Return the (X, Y) coordinate for the center point of the cell that contains the specified text.  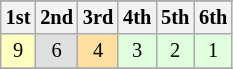
1st (18, 17)
2 (175, 51)
3rd (98, 17)
4 (98, 51)
1 (213, 51)
4th (137, 17)
9 (18, 51)
5th (175, 17)
2nd (56, 17)
3 (137, 51)
6th (213, 17)
6 (56, 51)
